Scan for the cell matching the given text and deliver its (x, y) coordinate at center. 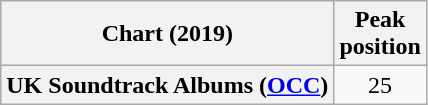
Chart (2019) (168, 34)
Peakposition (380, 34)
25 (380, 85)
UK Soundtrack Albums (OCC) (168, 85)
